Identify which cell holds the provided text, then report its [X, Y] central coordinate. 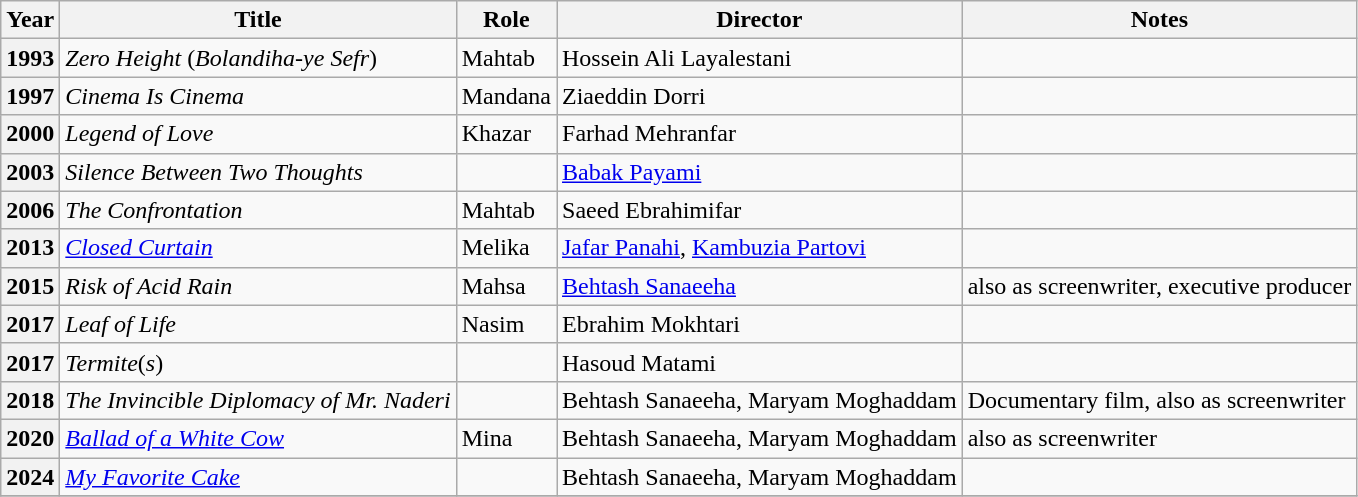
Mandana [506, 96]
Mahsa [506, 286]
2018 [30, 400]
Leaf of Life [258, 324]
2003 [30, 172]
Closed Curtain [258, 248]
The Invincible Diplomacy of Mr. Naderi [258, 400]
2013 [30, 248]
Termite(s) [258, 362]
Hasoud Matami [759, 362]
Nasim [506, 324]
Cinema Is Cinema [258, 96]
2020 [30, 438]
The Confrontation [258, 210]
Behtash Sanaeeha [759, 286]
2006 [30, 210]
Saeed Ebrahimifar [759, 210]
Farhad Mehranfar [759, 134]
also as screenwriter [1160, 438]
2024 [30, 477]
My Favorite Cake [258, 477]
Ziaeddin Dorri [759, 96]
Year [30, 20]
Silence Between Two Thoughts [258, 172]
Hossein Ali Layalestani [759, 58]
Jafar Panahi, Kambuzia Partovi [759, 248]
Ballad of a White Cow [258, 438]
Melika [506, 248]
Risk of Acid Rain [258, 286]
Director [759, 20]
Documentary film, also as screenwriter [1160, 400]
Zero Height (Bolandiha-ye Sefr) [258, 58]
also as screenwriter, executive producer [1160, 286]
2015 [30, 286]
1993 [30, 58]
Khazar [506, 134]
Mina [506, 438]
Notes [1160, 20]
Legend of Love [258, 134]
2000 [30, 134]
Title [258, 20]
Babak Payami [759, 172]
1997 [30, 96]
Ebrahim Mokhtari [759, 324]
Role [506, 20]
